Pinpoint the cell where the given text exists, returning its [x, y] midpoint coordinate. 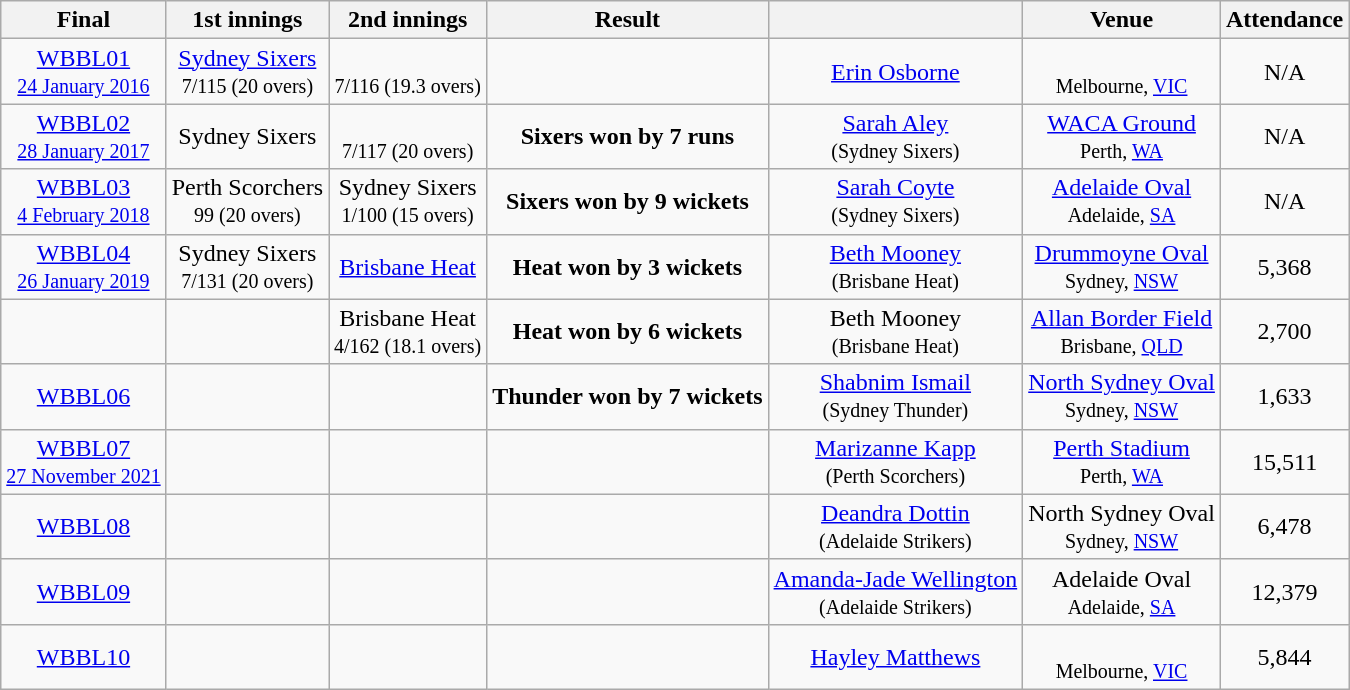
Heat won by 3 wickets [628, 266]
Sydney Sixers1/100 (15 overs) [408, 202]
Erin Osborne [896, 72]
15,511 [1284, 462]
WBBL0426 January 2019 [84, 266]
Shabnim Ismail(Sydney Thunder) [896, 396]
5,368 [1284, 266]
Sarah Aley(Sydney Sixers) [896, 136]
WBBL0124 January 2016 [84, 72]
Deandra Dottin(Adelaide Strikers) [896, 526]
5,844 [1284, 656]
1st innings [247, 20]
7/116 (19.3 overs) [408, 72]
Sarah Coyte(Sydney Sixers) [896, 202]
Drummoyne OvalSydney, NSW [1122, 266]
Attendance [1284, 20]
Heat won by 6 wickets [628, 332]
Sixers won by 7 runs [628, 136]
Final [84, 20]
WBBL08 [84, 526]
WBBL09 [84, 592]
Amanda-Jade Wellington(Adelaide Strikers) [896, 592]
Sydney Sixers7/131 (20 overs) [247, 266]
Sydney Sixers [247, 136]
Perth StadiumPerth, WA [1122, 462]
2nd innings [408, 20]
WBBL0228 January 2017 [84, 136]
Marizanne Kapp(Perth Scorchers) [896, 462]
1,633 [1284, 396]
WBBL10 [84, 656]
WBBL034 February 2018 [84, 202]
Perth Scorchers99 (20 overs) [247, 202]
7/117 (20 overs) [408, 136]
WACA GroundPerth, WA [1122, 136]
2,700 [1284, 332]
12,379 [1284, 592]
Brisbane Heat [408, 266]
Brisbane Heat4/162 (18.1 overs) [408, 332]
Hayley Matthews [896, 656]
Thunder won by 7 wickets [628, 396]
6,478 [1284, 526]
Sixers won by 9 wickets [628, 202]
Result [628, 20]
Venue [1122, 20]
WBBL0727 November 2021 [84, 462]
WBBL06 [84, 396]
Allan Border FieldBrisbane, QLD [1122, 332]
Sydney Sixers7/115 (20 overs) [247, 72]
